Detect which cell encompasses the target text, then output its (x, y) center coordinate. 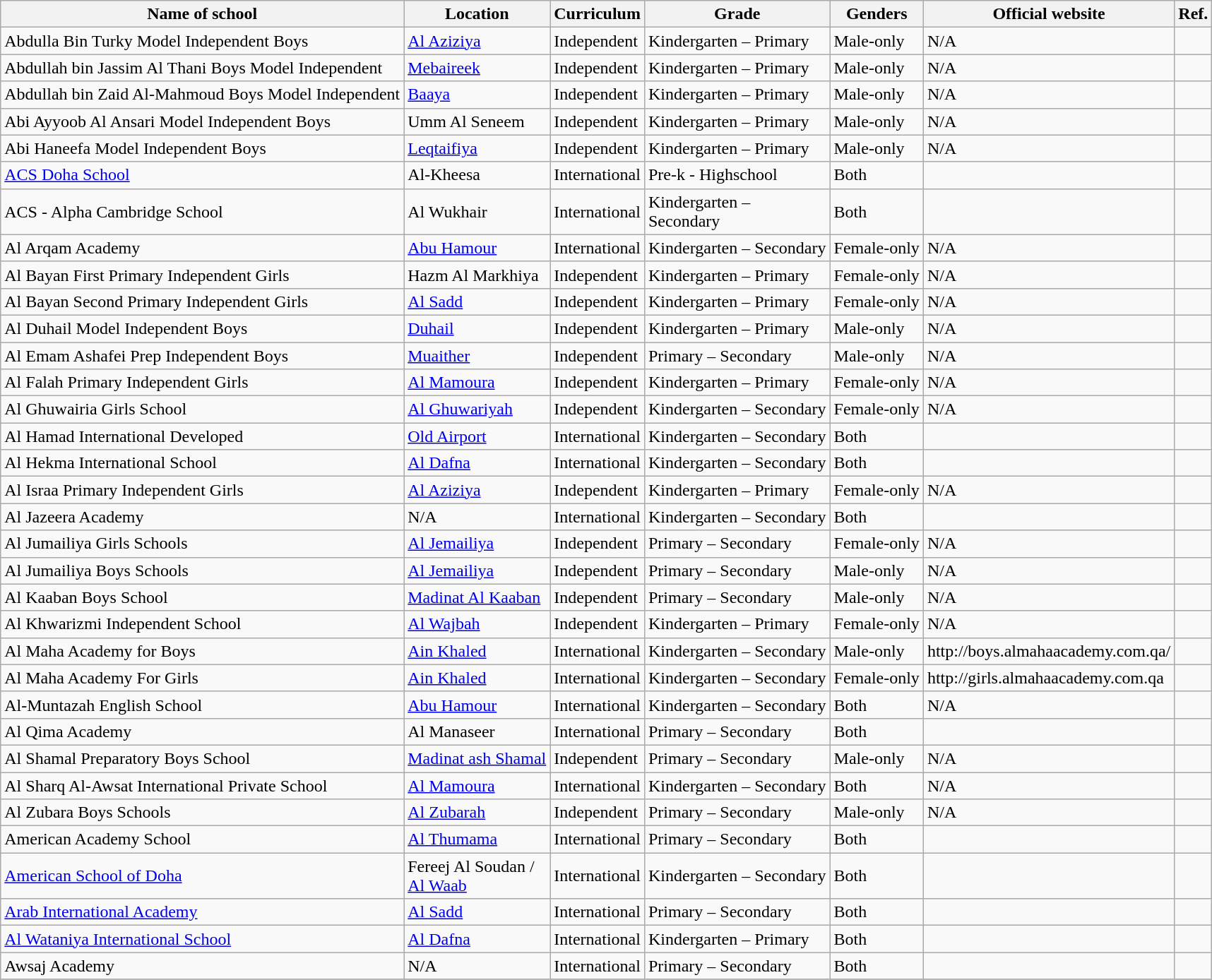
Al Wajbah (477, 624)
Al Khwarizmi Independent School (202, 624)
Al-Kheesa (477, 175)
Old Airport (477, 436)
Al Maha Academy For Girls (202, 678)
http://girls.almahaacademy.com.qa (1048, 678)
Al Emam Ashafei Prep Independent Boys (202, 355)
Al Bayan First Primary Independent Girls (202, 275)
Abi Haneefa Model Independent Boys (202, 148)
Al Arqam Academy (202, 248)
Official website (1048, 14)
Abdullah bin Jassim Al Thani Boys Model Independent (202, 68)
Name of school (202, 14)
Al Zubarah (477, 813)
Muaither (477, 355)
Al Jumailiya Girls Schools (202, 544)
Awsaj Academy (202, 966)
Al Kaaban Boys School (202, 597)
Al Jumailiya Boys Schools (202, 570)
http://boys.almahaacademy.com.qa/ (1048, 651)
Al Shamal Preparatory Boys School (202, 758)
Abdulla Bin Turky Model Independent Boys (202, 41)
Al Israa Primary Independent Girls (202, 490)
Al Ghuwariyah (477, 410)
Hazm Al Markhiya (477, 275)
Madinat Al Kaaban (477, 597)
Arab International Academy (202, 912)
Kindergarten –Secondary (737, 212)
Umm Al Seneem (477, 121)
Al Bayan Second Primary Independent Girls (202, 301)
Al-Muntazah English School (202, 705)
Al Duhail Model Independent Boys (202, 328)
Al Sharq Al-Awsat International Private School (202, 786)
Abi Ayyoob Al Ansari Model Independent Boys (202, 121)
Grade (737, 14)
Genders (877, 14)
ACS Doha School (202, 175)
Al Manaseer (477, 731)
Al Hekma International School (202, 463)
Madinat ash Shamal (477, 758)
Al Wukhair (477, 212)
Curriculum (598, 14)
Pre-k - Highschool (737, 175)
Al Maha Academy for Boys (202, 651)
American Academy School (202, 839)
Al Ghuwairia Girls School (202, 410)
Abdullah bin Zaid Al-Mahmoud Boys Model Independent (202, 95)
Location (477, 14)
ACS - Alpha Cambridge School (202, 212)
Al Zubara Boys Schools (202, 813)
Mebaireek (477, 68)
Al Qima Academy (202, 731)
Al Jazeera Academy (202, 517)
Duhail (477, 328)
Al Wataniya International School (202, 939)
Ref. (1194, 14)
American School of Doha (202, 876)
Leqtaifiya (477, 148)
Baaya (477, 95)
Al Hamad International Developed (202, 436)
Al Thumama (477, 839)
Al Falah Primary Independent Girls (202, 383)
Fereej Al Soudan / Al Waab (477, 876)
